For the text-containing cell, return its midpoint in (x, y) coordinate format. 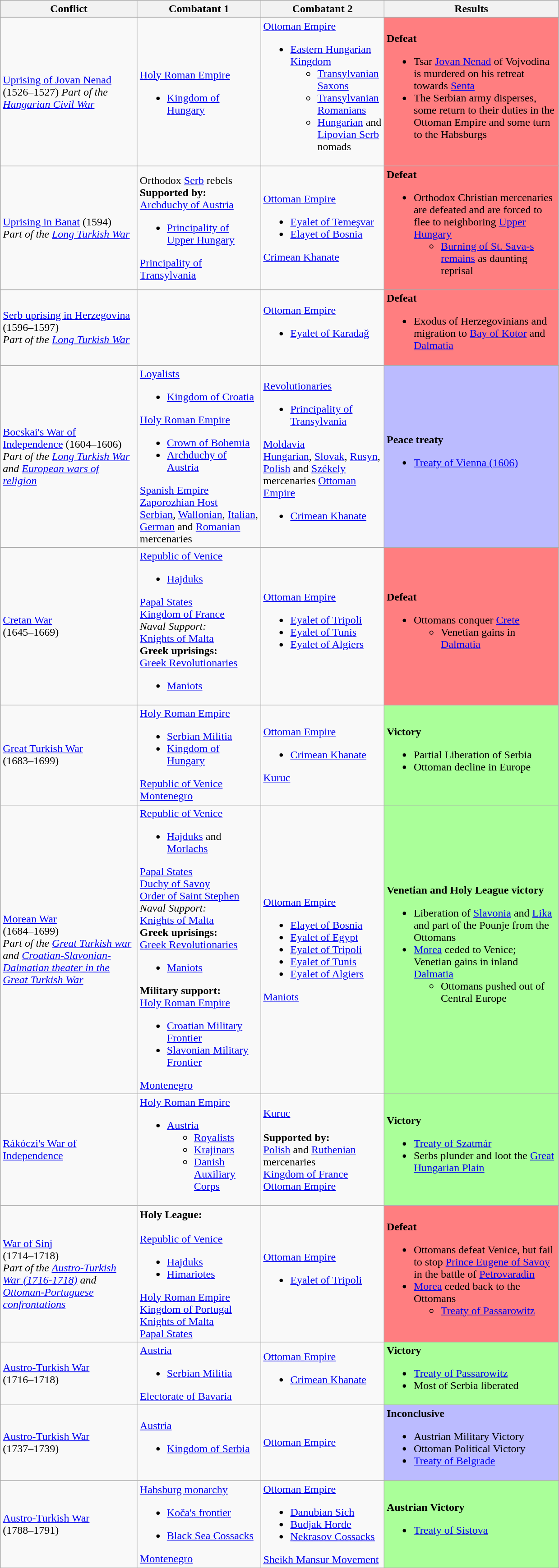
Habsburg monarchy Koča's frontier Black Sea Cossacks Montenegro (199, 1524)
Holy Roman Empire Austria Royalists Krajinars Danish Auxiliary Corps (199, 1150)
Morean War(1684–1699)Part of the Great Turkish war and Croatian-Slavonian-Dalmatian theater in the Great Turkish War (69, 949)
DefeatOttomans conquer CreteVenetian gains in Dalmatia (471, 626)
Republic of Venice Hajduks Papal States Kingdom of France Naval Support: Knights of Malta Greek uprisings: Greek Revolutionaries Maniots (199, 626)
KurucSupported by: Polish and Ruthenian mercenaries Kingdom of France Ottoman Empire (323, 1150)
Ottoman Empire Danubian Sich Budjak HordeNekrasov Cossacks Sheikh Mansur Movement (323, 1524)
Great Turkish War(1683–1699) (69, 755)
Revolutionaries Principality of Transylvania Moldavia Hungarian, Slovak, Rusyn, Polish and Székely mercenaries Ottoman Empire Crimean Khanate (323, 456)
VictoryPartial Liberation of SerbiaOttoman decline in Europe (471, 755)
Uprising in Banat (1594)Part of the Long Turkish War (69, 228)
Austro-Turkish War(1716–1718) (69, 1373)
VictoryTreaty of SzatmárSerbs plunder and loot the Great Hungarian Plain (471, 1150)
Ottoman Empire Eyalet of Temeşvar Elayet of Bosnia Crimean Khanate (323, 228)
Orthodox Serb rebelsSupported by: Archduchy of Austria Principality of Upper Hungary Principality of Transylvania (199, 228)
Ottoman Empire Eyalet of Karadağ (323, 327)
Austro-Turkish War(1788–1791) (69, 1524)
Ottoman Empire (323, 1443)
Ottoman Empire Crimean Khanate Kuruc (323, 755)
Holy Roman Empire Serbian Militia Kingdom of Hungary Republic of Venice Montenegro (199, 755)
Peace treatyTreaty of Vienna (1606) (471, 456)
DefeatExodus of Herzegovinians and migration to Bay of Kotor and Dalmatia (471, 327)
VictoryTreaty of PassarowitzMost of Serbia liberated (471, 1373)
Austro-Turkish War(1737–1739) (69, 1443)
Austrian VictoryTreaty of Sistova (471, 1524)
Combatant 2 (323, 9)
Conflict (69, 9)
InconclusiveAustrian Military VictoryOttoman Political VictoryTreaty of Belgrade (471, 1443)
Austria Kingdom of Serbia (199, 1443)
Austria Serbian Militia Electorate of Bavaria (199, 1373)
Results (471, 9)
Cretan War(1645–1669) (69, 626)
Ottoman Empire Eyalet of Tripoli Eyalet of Tunis Eyalet of Algiers (323, 626)
Combatant 1 (199, 9)
Ottoman Empire Eastern Hungarian Kingdom Transylvanian Saxons Transylvanian Romanians Hungarian and Lipovian Serb nomads (323, 92)
Uprising of Jovan Nenad (1526–1527) Part of the Hungarian Civil War (69, 92)
Ottoman Empire Elayet of Bosnia Eyalet of Egypt Eyalet of Tripoli Eyalet of Tunis Eyalet of Algiers Maniots (323, 949)
Holy League: Republic of Venice Hajduks Himariotes Holy Roman Empire Kingdom of Portugal Knights of Malta Papal States (199, 1274)
Rákóczi's War of Independence (69, 1150)
Serb uprising in Herzegovina (1596–1597)Part of the Long Turkish War (69, 327)
Holy Roman Empire Kingdom of Hungary (199, 92)
Ottoman Empire Eyalet of Tripoli (323, 1274)
Bocskai's War of Independence (1604–1606) Part of the Long Turkish War and European wars of religion (69, 456)
War of Sinj(1714–1718)Part of the Austro-Turkish War (1716-1718) and Ottoman-Portuguese confrontations (69, 1274)
Ottoman Empire Crimean Khanate (323, 1373)
